Pinpoint the cell where the given text exists, returning its [X, Y] midpoint coordinate. 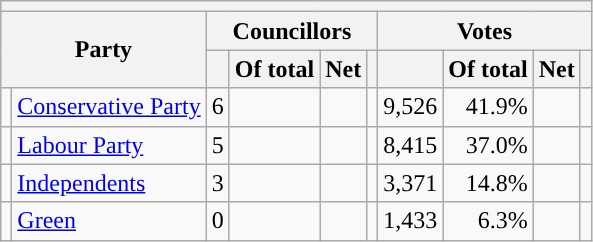
Votes [485, 31]
41.9% [488, 107]
5 [218, 145]
Councillors [292, 31]
1,433 [410, 221]
3,371 [410, 183]
6.3% [488, 221]
Conservative Party [109, 107]
8,415 [410, 145]
6 [218, 107]
Green [109, 221]
9,526 [410, 107]
Labour Party [109, 145]
3 [218, 183]
Party [104, 50]
Independents [109, 183]
14.8% [488, 183]
0 [218, 221]
37.0% [488, 145]
